Locate the cell with the specified text and output its (X, Y) center coordinate. 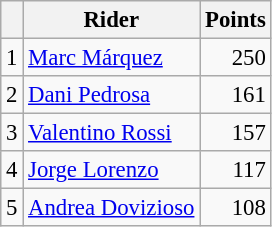
5 (12, 208)
4 (12, 170)
Marc Márquez (112, 58)
Andrea Dovizioso (112, 208)
157 (236, 133)
117 (236, 170)
2 (12, 95)
108 (236, 208)
161 (236, 95)
Rider (112, 20)
3 (12, 133)
Jorge Lorenzo (112, 170)
Valentino Rossi (112, 133)
Dani Pedrosa (112, 95)
Points (236, 20)
250 (236, 58)
1 (12, 58)
